Pinpoint the cell where the given text exists, returning its [X, Y] midpoint coordinate. 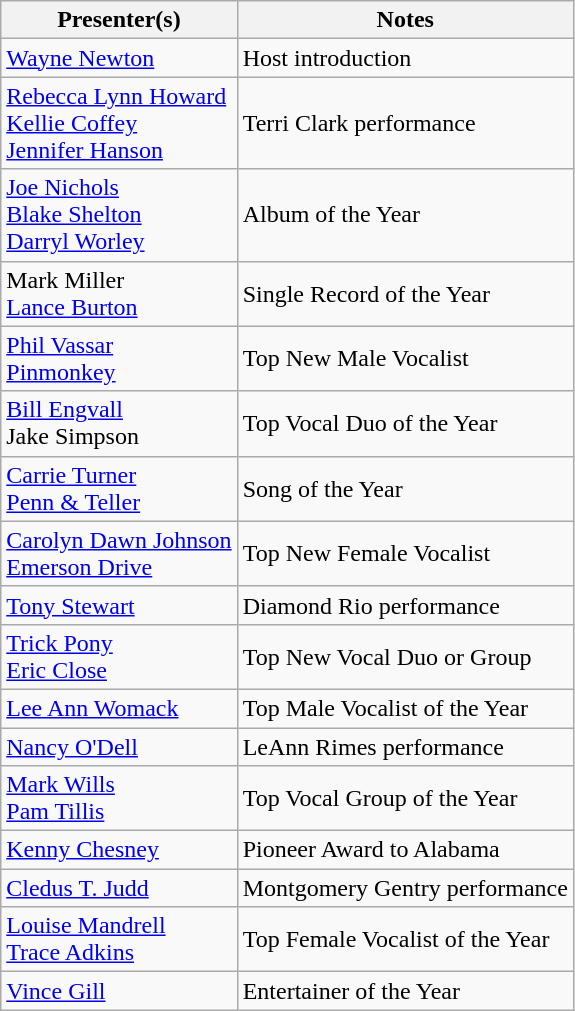
Top Male Vocalist of the Year [405, 708]
Kenny Chesney [119, 850]
Top Female Vocalist of the Year [405, 940]
Bill EngvallJake Simpson [119, 424]
Album of the Year [405, 215]
Notes [405, 20]
Wayne Newton [119, 58]
Presenter(s) [119, 20]
Top Vocal Group of the Year [405, 798]
Joe NicholsBlake SheltonDarryl Worley [119, 215]
Nancy O'Dell [119, 747]
Top New Female Vocalist [405, 554]
Montgomery Gentry performance [405, 888]
Louise MandrellTrace Adkins [119, 940]
LeAnn Rimes performance [405, 747]
Pioneer Award to Alabama [405, 850]
Vince Gill [119, 991]
Tony Stewart [119, 605]
Carolyn Dawn JohnsonEmerson Drive [119, 554]
Terri Clark performance [405, 123]
Mark WillsPam Tillis [119, 798]
Entertainer of the Year [405, 991]
Trick PonyEric Close [119, 656]
Mark MillerLance Burton [119, 294]
Host introduction [405, 58]
Cledus T. Judd [119, 888]
Diamond Rio performance [405, 605]
Top Vocal Duo of the Year [405, 424]
Carrie TurnerPenn & Teller [119, 488]
Rebecca Lynn HowardKellie CoffeyJennifer Hanson [119, 123]
Song of the Year [405, 488]
Phil VassarPinmonkey [119, 358]
Top New Male Vocalist [405, 358]
Lee Ann Womack [119, 708]
Single Record of the Year [405, 294]
Top New Vocal Duo or Group [405, 656]
